Detect which cell encompasses the target text, then output its [X, Y] center coordinate. 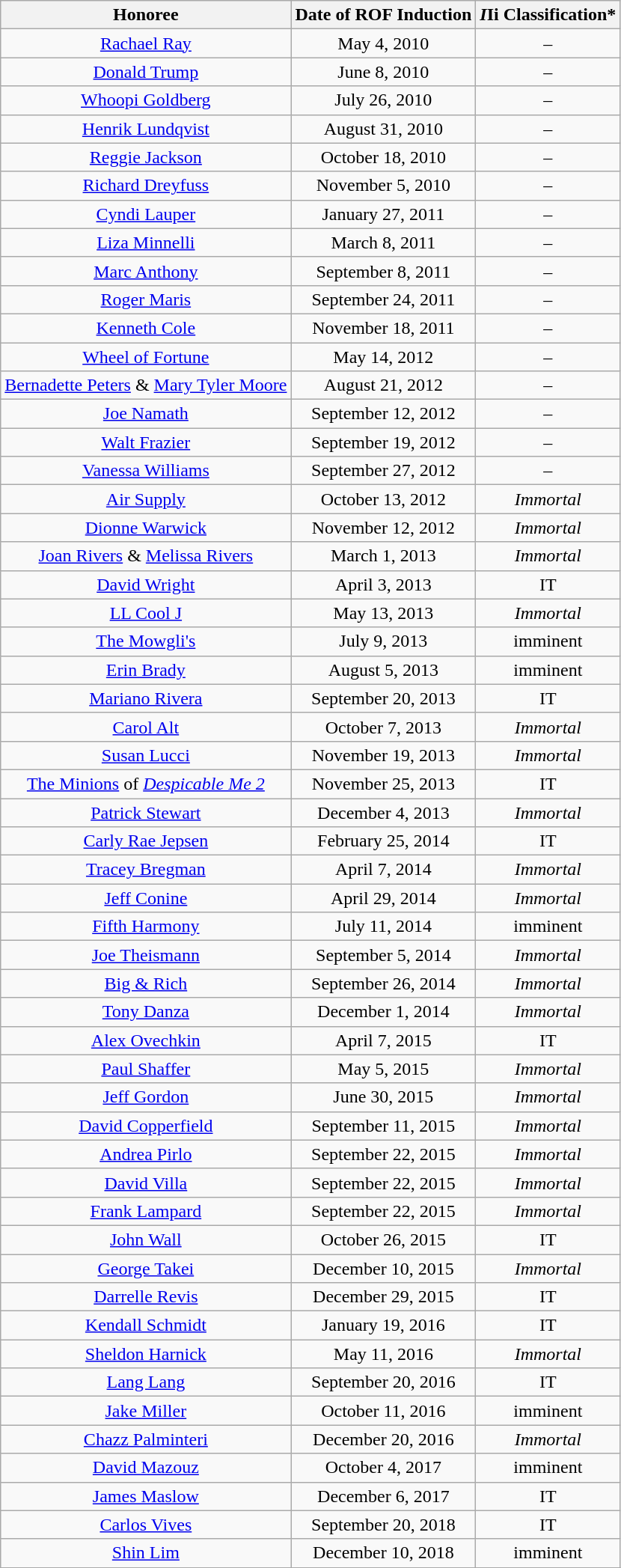
April 3, 2013 [383, 585]
May 5, 2015 [383, 1069]
May 4, 2010 [383, 43]
August 21, 2012 [383, 385]
October 26, 2015 [383, 1239]
September 20, 2018 [383, 1525]
IIi Classification* [548, 15]
October 13, 2012 [383, 499]
April 7, 2015 [383, 1040]
David Villa [146, 1183]
May 11, 2016 [383, 1354]
September 27, 2012 [383, 471]
June 8, 2010 [383, 72]
Wheel of Fortune [146, 357]
September 5, 2014 [383, 955]
July 9, 2013 [383, 641]
July 26, 2010 [383, 100]
Erin Brady [146, 670]
September 8, 2011 [383, 271]
December 1, 2014 [383, 1012]
April 29, 2014 [383, 898]
Rachael Ray [146, 43]
Richard Dreyfuss [146, 186]
June 30, 2015 [383, 1097]
Susan Lucci [146, 755]
Dionne Warwick [146, 528]
December 6, 2017 [383, 1496]
April 7, 2014 [383, 870]
Whoopi Goldberg [146, 100]
Joe Namath [146, 414]
Alex Ovechkin [146, 1040]
Kenneth Cole [146, 328]
February 25, 2014 [383, 841]
October 7, 2013 [383, 727]
Reggie Jackson [146, 157]
September 11, 2015 [383, 1126]
Honoree [146, 15]
March 1, 2013 [383, 556]
Lang Lang [146, 1382]
August 31, 2010 [383, 129]
The Minions of Despicable Me 2 [146, 784]
Donald Trump [146, 72]
LL Cool J [146, 613]
James Maslow [146, 1496]
David Wright [146, 585]
Air Supply [146, 499]
Vanessa Williams [146, 471]
Jeff Gordon [146, 1097]
December 4, 2013 [383, 812]
Jeff Conine [146, 898]
Sheldon Harnick [146, 1354]
September 20, 2013 [383, 698]
November 5, 2010 [383, 186]
May 13, 2013 [383, 613]
Mariano Rivera [146, 698]
Liza Minnelli [146, 242]
Kendall Schmidt [146, 1326]
November 19, 2013 [383, 755]
Shin Lim [146, 1553]
Chazz Palminteri [146, 1439]
Carly Rae Jepsen [146, 841]
October 18, 2010 [383, 157]
November 18, 2011 [383, 328]
December 20, 2016 [383, 1439]
Carol Alt [146, 727]
Fifth Harmony [146, 927]
Big & Rich [146, 983]
January 27, 2011 [383, 214]
May 14, 2012 [383, 357]
David Copperfield [146, 1126]
John Wall [146, 1239]
David Mazouz [146, 1468]
December 10, 2015 [383, 1269]
Henrik Lundqvist [146, 129]
George Takei [146, 1269]
September 12, 2012 [383, 414]
Darrelle Revis [146, 1297]
The Mowgli's [146, 641]
September 26, 2014 [383, 983]
Patrick Stewart [146, 812]
Cyndi Lauper [146, 214]
Marc Anthony [146, 271]
September 24, 2011 [383, 299]
January 19, 2016 [383, 1326]
August 5, 2013 [383, 670]
Walt Frazier [146, 442]
November 12, 2012 [383, 528]
September 19, 2012 [383, 442]
Joan Rivers & Melissa Rivers [146, 556]
Joe Theismann [146, 955]
Tracey Bregman [146, 870]
September 20, 2016 [383, 1382]
Roger Maris [146, 299]
Tony Danza [146, 1012]
Date of ROF Induction [383, 15]
Carlos Vives [146, 1525]
October 4, 2017 [383, 1468]
March 8, 2011 [383, 242]
December 29, 2015 [383, 1297]
Paul Shaffer [146, 1069]
Bernadette Peters & Mary Tyler Moore [146, 385]
November 25, 2013 [383, 784]
Andrea Pirlo [146, 1154]
October 11, 2016 [383, 1411]
July 11, 2014 [383, 927]
Frank Lampard [146, 1211]
December 10, 2018 [383, 1553]
Jake Miller [146, 1411]
